Return (x, y) of the center of cell containing provided text 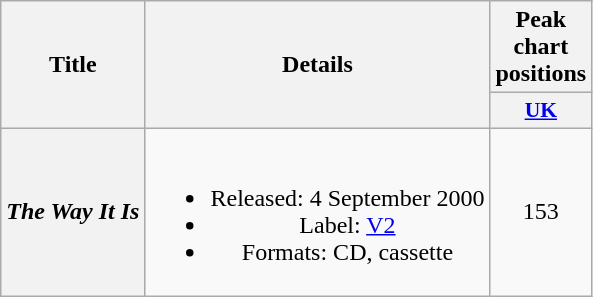
Title (73, 65)
Released: 4 September 2000Label: V2Formats: CD, cassette (318, 212)
The Way It Is (73, 212)
Peak chart positions (541, 47)
153 (541, 212)
Details (318, 65)
UK (541, 111)
